Scan for the cell matching the given text and deliver its (X, Y) coordinate at center. 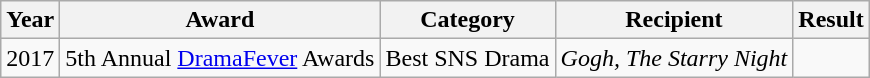
Award (220, 20)
2017 (30, 58)
Best SNS Drama (468, 58)
Category (468, 20)
Result (831, 20)
Recipient (674, 20)
Gogh, The Starry Night (674, 58)
5th Annual DramaFever Awards (220, 58)
Year (30, 20)
